Extract the [X, Y] coordinate from the center of the cell holding the provided text.  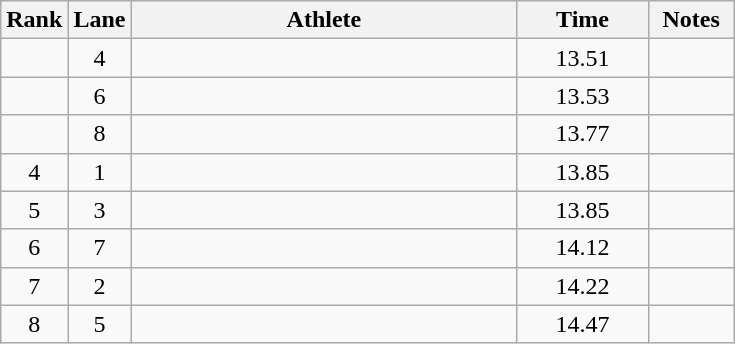
Rank [34, 20]
14.22 [582, 286]
Time [582, 20]
1 [100, 172]
13.77 [582, 134]
Notes [691, 20]
2 [100, 286]
Lane [100, 20]
13.53 [582, 96]
Athlete [324, 20]
14.12 [582, 248]
13.51 [582, 58]
14.47 [582, 324]
3 [100, 210]
